Provide the (X, Y) coordinate of the cell's center where the given text is located.  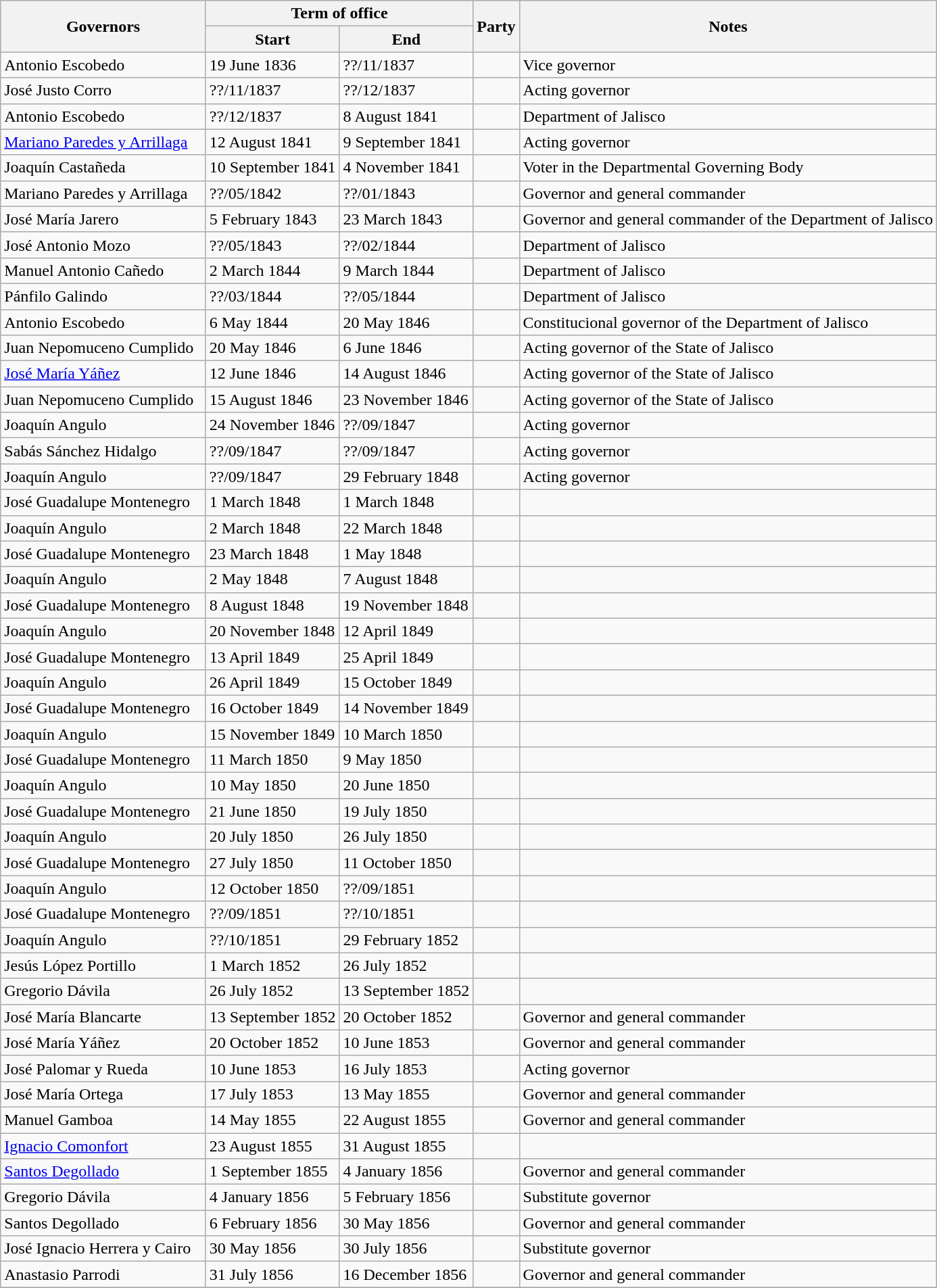
Constitucional governor of the Department of Jalisco (728, 323)
2 March 1848 (272, 528)
Governor and general commander of the Department of Jalisco (728, 219)
23 August 1855 (272, 1146)
2 March 1844 (272, 270)
??/05/1843 (272, 245)
23 November 1846 (406, 400)
29 February 1848 (406, 477)
??/02/1844 (406, 245)
12 October 1850 (272, 888)
Pánfilo Galindo (103, 296)
16 July 1853 (406, 1068)
13 May 1855 (406, 1094)
??/01/1843 (406, 193)
10 March 1850 (406, 734)
Governors (103, 26)
22 March 1848 (406, 528)
Start (272, 39)
15 October 1849 (406, 682)
26 April 1849 (272, 682)
??/05/1842 (272, 193)
5 February 1843 (272, 219)
26 July 1850 (406, 837)
15 August 1846 (272, 400)
19 November 1848 (406, 605)
15 November 1849 (272, 734)
20 June 1850 (406, 786)
24 November 1846 (272, 425)
12 August 1841 (272, 142)
Party (496, 26)
5 February 1856 (406, 1197)
6 February 1856 (272, 1223)
8 August 1841 (406, 116)
11 October 1850 (406, 863)
José María Blancarte (103, 1017)
José Antonio Mozo (103, 245)
José Justo Corro (103, 91)
19 June 1836 (272, 65)
9 March 1844 (406, 270)
9 September 1841 (406, 142)
??/03/1844 (272, 296)
14 May 1855 (272, 1120)
2 May 1848 (272, 579)
Voter in the Departmental Governing Body (728, 168)
Manuel Antonio Cañedo (103, 270)
17 July 1853 (272, 1094)
16 December 1856 (406, 1274)
14 November 1849 (406, 708)
End (406, 39)
8 August 1848 (272, 605)
6 June 1846 (406, 348)
Notes (728, 26)
16 October 1849 (272, 708)
4 November 1841 (406, 168)
19 July 1850 (406, 811)
6 May 1844 (272, 323)
21 June 1850 (272, 811)
13 April 1849 (272, 657)
12 April 1849 (406, 631)
20 November 1848 (272, 631)
Vice governor (728, 65)
José Palomar y Rueda (103, 1068)
9 May 1850 (406, 760)
12 June 1846 (272, 374)
José María Jarero (103, 219)
14 August 1846 (406, 374)
25 April 1849 (406, 657)
Joaquín Castañeda (103, 168)
Ignacio Comonfort (103, 1146)
1 May 1848 (406, 554)
Jesús López Portillo (103, 965)
11 March 1850 (272, 760)
??/05/1844 (406, 296)
22 August 1855 (406, 1120)
31 August 1855 (406, 1146)
23 March 1848 (272, 554)
27 July 1850 (272, 863)
José Ignacio Herrera y Cairo (103, 1249)
Sabás Sánchez Hidalgo (103, 451)
20 July 1850 (272, 837)
1 March 1852 (272, 965)
10 May 1850 (272, 786)
10 September 1841 (272, 168)
José María Ortega (103, 1094)
29 February 1852 (406, 940)
Anastasio Parrodi (103, 1274)
7 August 1848 (406, 579)
30 July 1856 (406, 1249)
Term of office (339, 14)
1 September 1855 (272, 1172)
Manuel Gamboa (103, 1120)
31 July 1856 (272, 1274)
23 March 1843 (406, 219)
